Capture the cell that displays the provided text and extract its [x, y] central coordinate. 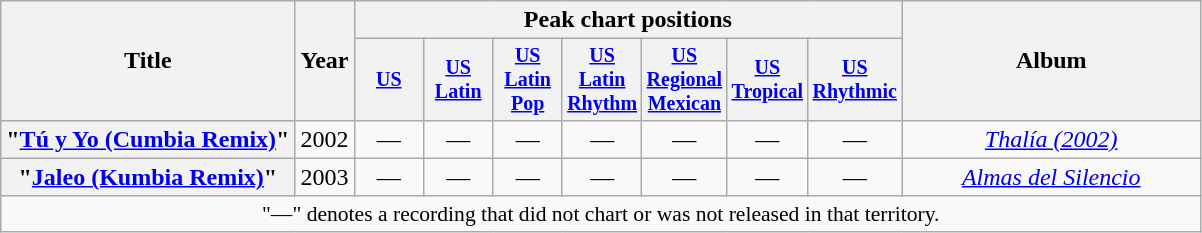
Thalía (2002) [1052, 139]
"—" denotes a recording that did not chart or was not released in that territory. [601, 214]
USLatin [458, 80]
Year [324, 61]
US [388, 80]
2003 [324, 177]
"Tú y Yo (Cumbia Remix)" [148, 139]
"Jaleo (Kumbia Remix)" [148, 177]
USRhythmic [855, 80]
USLatinPop [528, 80]
Almas del Silencio [1052, 177]
Peak chart positions [628, 20]
USRegionalMexican [684, 80]
Album [1052, 61]
USTropical [768, 80]
2002 [324, 139]
Title [148, 61]
USLatinRhythm [602, 80]
